Identify which cell holds the provided text, then report its [x, y] central coordinate. 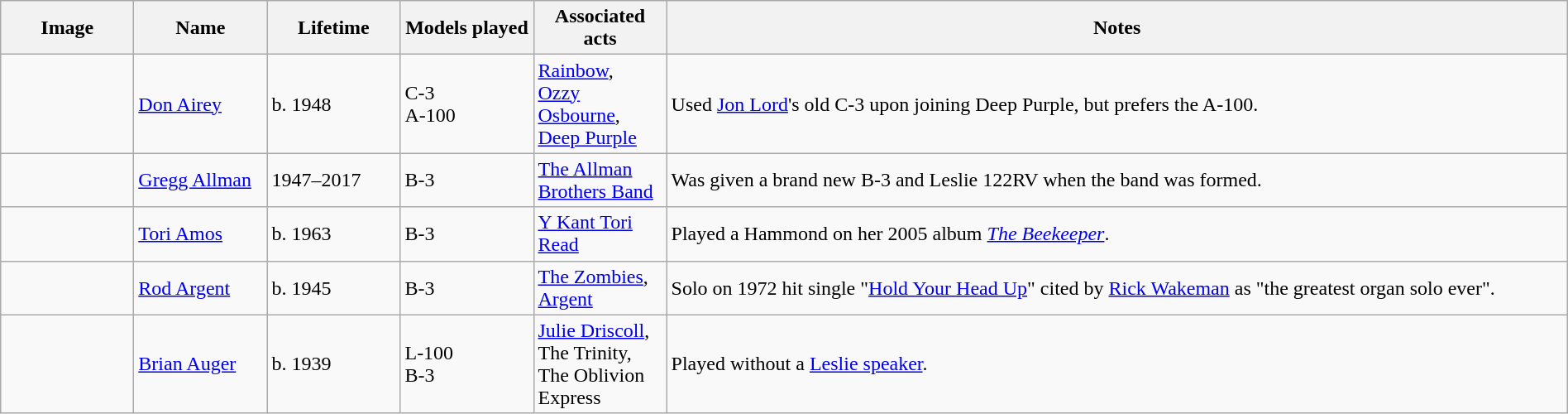
Tori Amos [200, 233]
b. 1963 [334, 233]
Lifetime [334, 28]
C-3A-100 [466, 104]
Julie Driscoll, The Trinity, The Oblivion Express [600, 364]
Used Jon Lord's old C-3 upon joining Deep Purple, but prefers the A-100. [1116, 104]
Brian Auger [200, 364]
b. 1948 [334, 104]
b. 1945 [334, 288]
The Allman Brothers Band [600, 181]
Models played [466, 28]
Don Airey [200, 104]
Notes [1116, 28]
Rainbow, Ozzy Osbourne, Deep Purple [600, 104]
Image [68, 28]
Name [200, 28]
The Zombies, Argent [600, 288]
Played without a Leslie speaker. [1116, 364]
Solo on 1972 hit single "Hold Your Head Up" cited by Rick Wakeman as "the greatest organ solo ever". [1116, 288]
Gregg Allman [200, 181]
Rod Argent [200, 288]
L-100B-3 [466, 364]
Associated acts [600, 28]
Played a Hammond on her 2005 album The Beekeeper. [1116, 233]
b. 1939 [334, 364]
1947–2017 [334, 181]
Y Kant Tori Read [600, 233]
Was given a brand new B-3 and Leslie 122RV when the band was formed. [1116, 181]
